Output the [X, Y] coordinate of the center of the cell containing the given text.  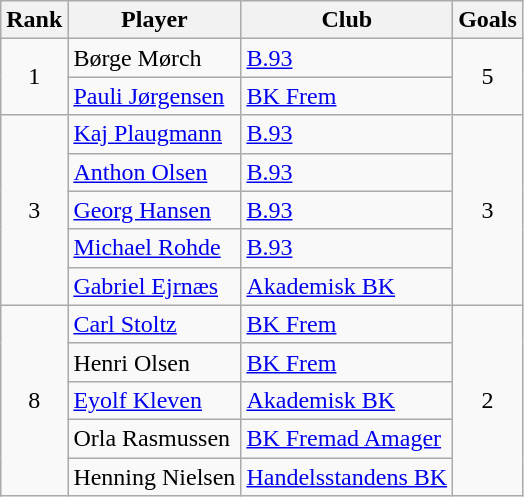
8 [34, 400]
Orla Rasmussen [154, 438]
Eyolf Kleven [154, 400]
Club [347, 20]
1 [34, 77]
2 [488, 400]
Pauli Jørgensen [154, 96]
Henning Nielsen [154, 477]
Goals [488, 20]
Player [154, 20]
Gabriel Ejrnæs [154, 286]
Michael Rohde [154, 248]
BK Fremad Amager [347, 438]
Handelsstandens BK [347, 477]
Rank [34, 20]
Carl Stoltz [154, 324]
5 [488, 77]
Kaj Plaugmann [154, 134]
Anthon Olsen [154, 172]
Georg Hansen [154, 210]
Børge Mørch [154, 58]
Henri Olsen [154, 362]
